Provide the [X, Y] coordinate of the cell's center where the given text is located.  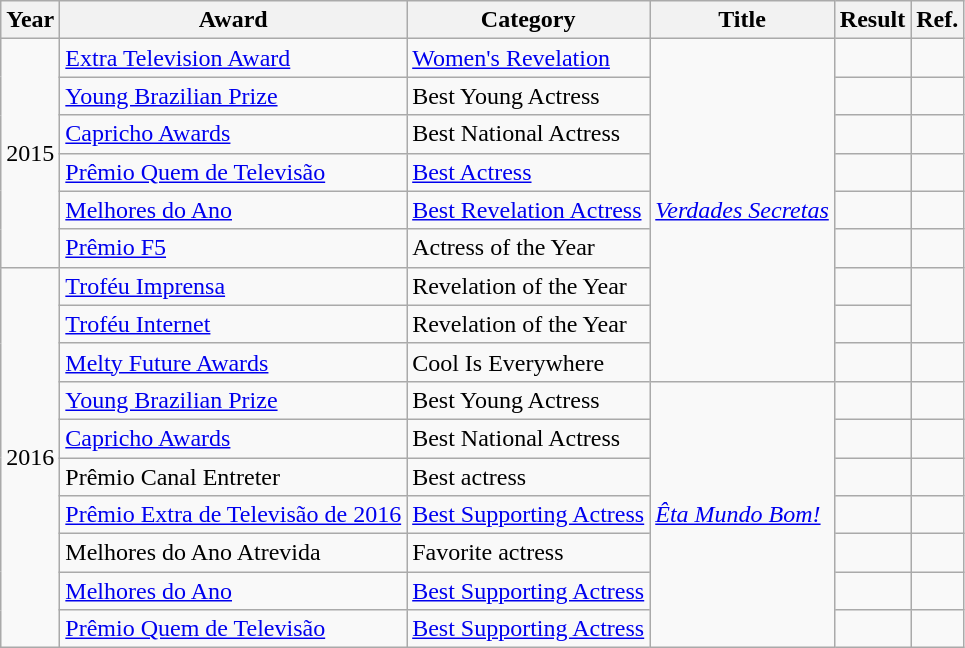
Actress of the Year [528, 248]
Best actress [528, 477]
2016 [30, 458]
Extra Television Award [234, 58]
Ref. [938, 20]
Verdades Secretas [742, 210]
Prêmio Extra de Televisão de 2016 [234, 515]
Troféu Internet [234, 324]
Favorite actress [528, 553]
Year [30, 20]
Women's Revelation [528, 58]
Best Revelation Actress [528, 210]
Title [742, 20]
Melhores do Ano Atrevida [234, 553]
Troféu Imprensa [234, 286]
Cool Is Everywhere [528, 362]
Award [234, 20]
Best Actress [528, 172]
Prêmio Canal Entreter [234, 477]
Prêmio F5 [234, 248]
Result [872, 20]
Category [528, 20]
Êta Mundo Bom! [742, 514]
Melty Future Awards [234, 362]
2015 [30, 153]
